Scan for the cell matching the given text and deliver its [x, y] coordinate at center. 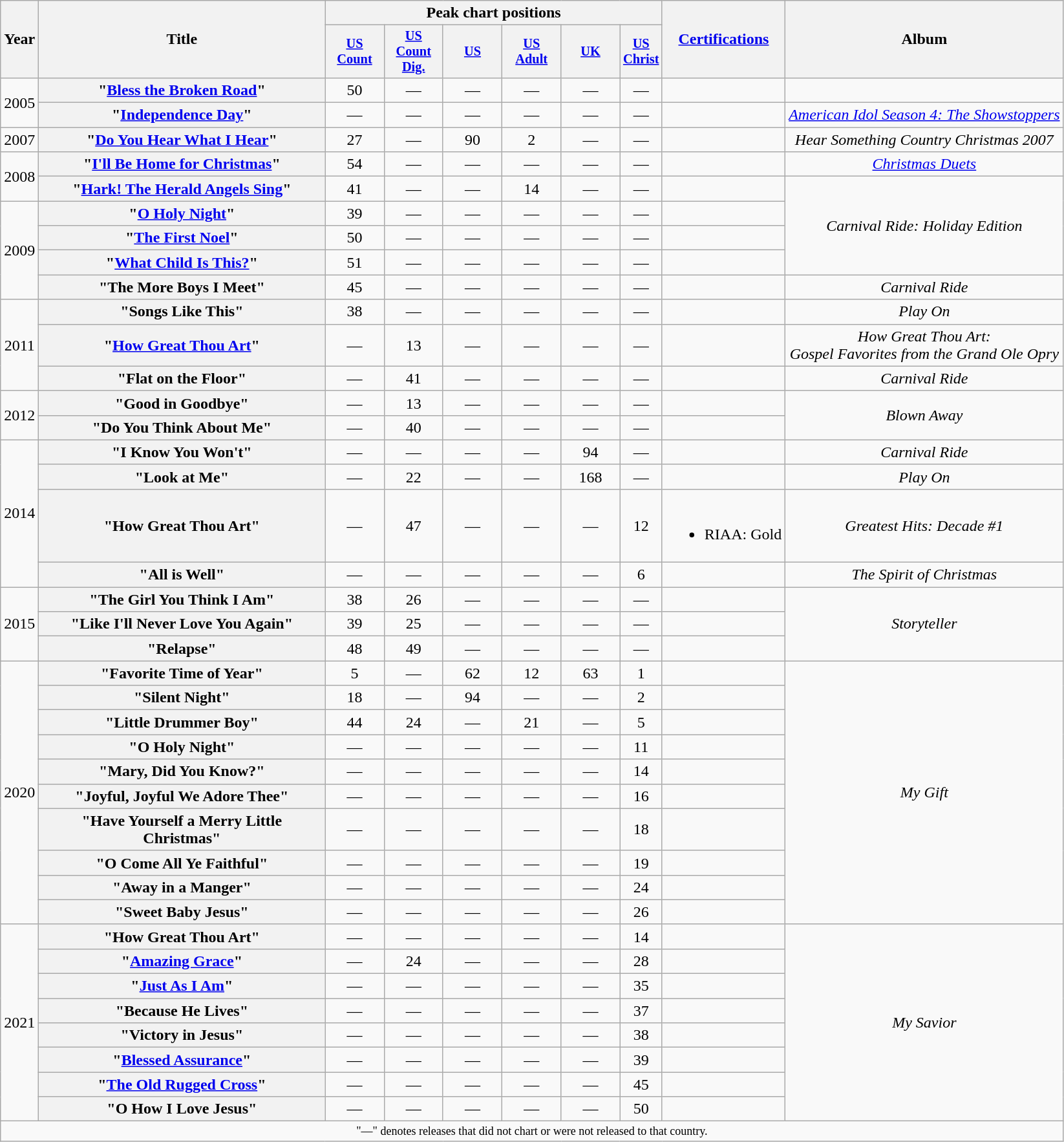
48 [354, 649]
63 [591, 673]
40 [414, 427]
168 [591, 477]
"Victory in Jesus" [182, 1035]
"O How I Love Jesus" [182, 1109]
RIAA: Gold [723, 525]
"Hark! The Herald Angels Sing" [182, 189]
American Idol Season 4: The Showstoppers [924, 115]
2020 [19, 793]
Storyteller [924, 624]
54 [354, 164]
"Mary, Did You Know?" [182, 771]
47 [414, 525]
US Christ [641, 52]
16 [641, 796]
"Because He Lives" [182, 1011]
2011 [19, 345]
"Have Yourself a Merry Little Christmas" [182, 829]
"The First Noel" [182, 238]
"Blessed Assurance" [182, 1060]
"The Girl You Think I Am" [182, 599]
"O Come All Ye Faithful" [182, 863]
"The More Boys I Meet" [182, 287]
Album [924, 39]
"Like I'll Never Love You Again" [182, 624]
"Just As I Am" [182, 986]
"Silent Night" [182, 698]
How Great Thou Art:Gospel Favorites from the Grand Ole Opry [924, 345]
"Away in a Manger" [182, 887]
2005 [19, 102]
25 [414, 624]
The Spirit of Christmas [924, 575]
44 [354, 722]
62 [472, 673]
"The Old Rugged Cross" [182, 1084]
2009 [19, 250]
"Joyful, Joyful We Adore Thee" [182, 796]
"I'll Be Home for Christmas" [182, 164]
Christmas Duets [924, 164]
"Sweet Baby Jesus" [182, 912]
"Independence Day" [182, 115]
Carnival Ride: Holiday Edition [924, 226]
Title [182, 39]
2015 [19, 624]
11 [641, 747]
27 [354, 140]
"Favorite Time of Year" [182, 673]
2007 [19, 140]
49 [414, 649]
19 [641, 863]
"Do You Hear What I Hear" [182, 140]
Year [19, 39]
"Amazing Grace" [182, 961]
"What Child Is This?" [182, 263]
2014 [19, 513]
"Good in Goodbye" [182, 403]
37 [641, 1011]
"All is Well" [182, 575]
22 [414, 477]
My Savior [924, 1022]
US Adult [531, 52]
UK [591, 52]
"Bless the Broken Road" [182, 90]
2012 [19, 415]
51 [354, 263]
"I Know You Won't" [182, 452]
1 [641, 673]
Greatest Hits: Decade #1 [924, 525]
90 [472, 140]
6 [641, 575]
"Relapse" [182, 649]
"Songs Like This" [182, 312]
35 [641, 986]
"Do You Think About Me" [182, 427]
My Gift [924, 793]
Hear Something Country Christmas 2007 [924, 140]
Certifications [723, 39]
"Flat on the Floor" [182, 378]
"Little Drummer Boy" [182, 722]
Blown Away [924, 415]
2021 [19, 1022]
2008 [19, 177]
"—" denotes releases that did not chart or were not released to that country. [532, 1132]
"Look at Me" [182, 477]
28 [641, 961]
Peak chart positions [494, 13]
US Count [354, 52]
US Count Dig. [414, 52]
21 [531, 722]
US [472, 52]
